Locate the cell with the specified text and output its (x, y) center coordinate. 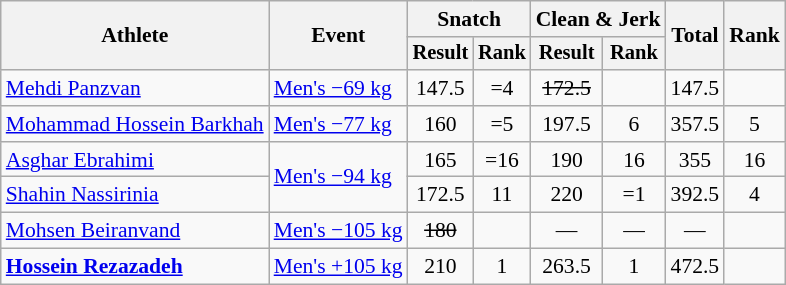
Men's −69 kg (338, 88)
4 (754, 195)
Event (338, 36)
355 (696, 160)
Mohammad Hossein Barkhah (135, 124)
160 (441, 124)
Hossein Rezazadeh (135, 267)
=5 (502, 124)
263.5 (567, 267)
190 (567, 160)
Athlete (135, 36)
Men's −105 kg (338, 231)
=4 (502, 88)
Asghar Ebrahimi (135, 160)
Mohsen Beiranvand (135, 231)
Shahin Nassirinia (135, 195)
Total (696, 36)
165 (441, 160)
=16 (502, 160)
197.5 (567, 124)
472.5 (696, 267)
Men's +105 kg (338, 267)
Clean & Jerk (598, 19)
Men's −77 kg (338, 124)
220 (567, 195)
Men's −94 kg (338, 178)
Mehdi Panzvan (135, 88)
6 (634, 124)
=1 (634, 195)
357.5 (696, 124)
5 (754, 124)
Snatch (470, 19)
392.5 (696, 195)
11 (502, 195)
210 (441, 267)
180 (441, 231)
